Extract the [x, y] coordinate from the center of the cell holding the provided text.  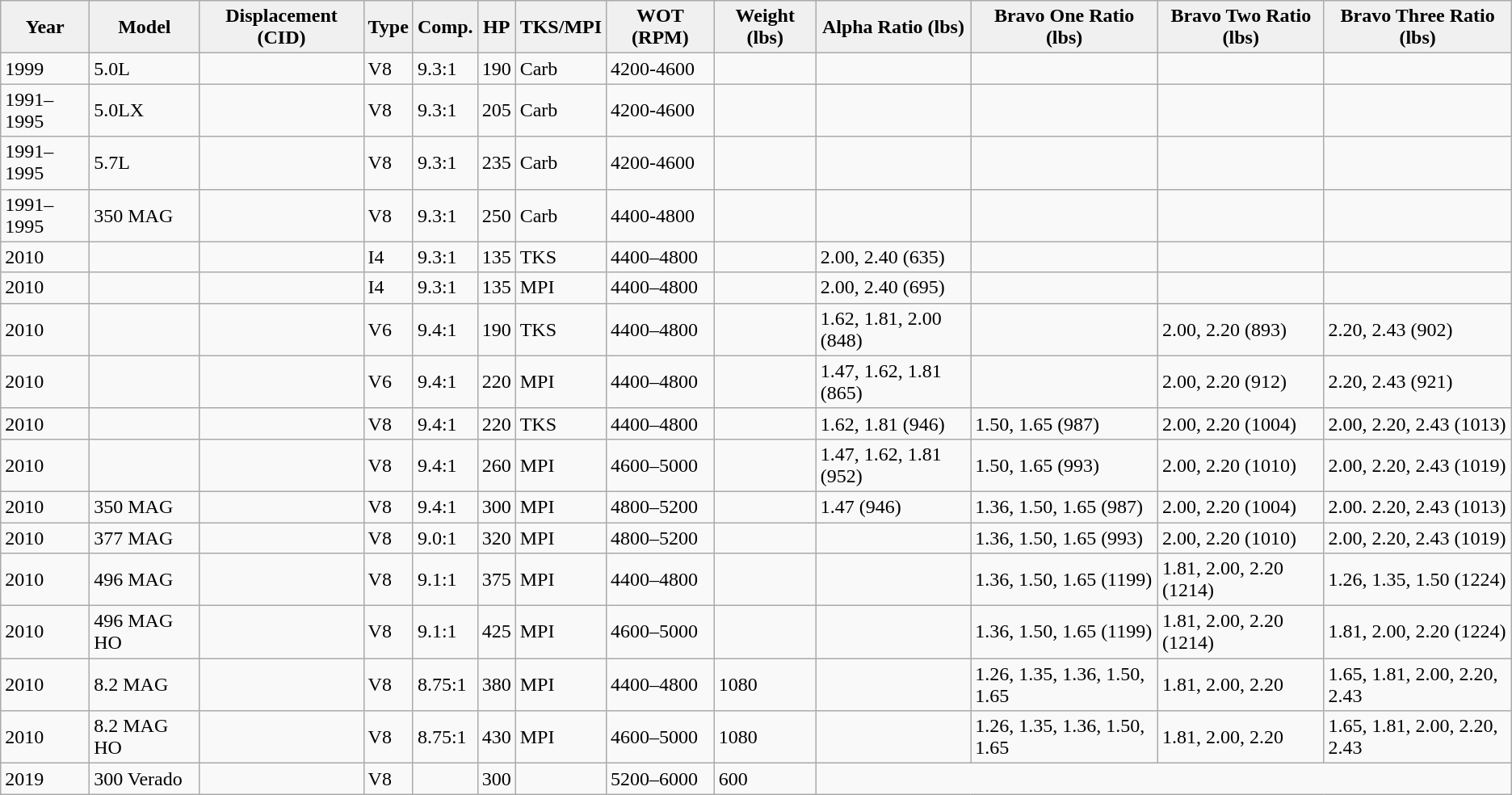
Alpha Ratio (lbs) [893, 27]
8.2 MAG [145, 685]
1999 [45, 69]
430 [496, 737]
300 Verado [145, 779]
1.62, 1.81, 2.00 (848) [893, 330]
496 MAG HO [145, 632]
1.47 (946) [893, 507]
1.50, 1.65 (987) [1065, 423]
4400-4800 [661, 215]
2.00, 2.40 (695) [893, 288]
260 [496, 465]
8.2 MAG HO [145, 737]
5.0LX [145, 110]
TKS/MPI [561, 27]
2.00, 2.20, 2.43 (1013) [1417, 423]
9.0:1 [445, 537]
2.20, 2.43 (902) [1417, 330]
2.20, 2.43 (921) [1417, 381]
2.00, 2.40 (635) [893, 257]
205 [496, 110]
Comp. [445, 27]
425 [496, 632]
320 [496, 537]
1.62, 1.81 (946) [893, 423]
5.0L [145, 69]
377 MAG [145, 537]
2.00, 2.20 (912) [1241, 381]
235 [496, 163]
Displacement (CID) [281, 27]
2.00, 2.20 (893) [1241, 330]
2.00. 2.20, 2.43 (1013) [1417, 507]
Model [145, 27]
1.47, 1.62, 1.81 (865) [893, 381]
5200–6000 [661, 779]
HP [496, 27]
WOT (RPM) [661, 27]
496 MAG [145, 580]
1.26, 1.35, 1.50 (1224) [1417, 580]
Weight (lbs) [765, 27]
Bravo Two Ratio (lbs) [1241, 27]
1.81, 2.00, 2.20 (1224) [1417, 632]
1.50, 1.65 (993) [1065, 465]
380 [496, 685]
1.36, 1.50, 1.65 (987) [1065, 507]
Year [45, 27]
600 [765, 779]
1.36, 1.50, 1.65 (993) [1065, 537]
1.47, 1.62, 1.81 (952) [893, 465]
250 [496, 215]
2019 [45, 779]
5.7L [145, 163]
Bravo One Ratio (lbs) [1065, 27]
375 [496, 580]
Bravo Three Ratio (lbs) [1417, 27]
Type [388, 27]
